Search for the cell housing the specified text and yield its [X, Y] center coordinate. 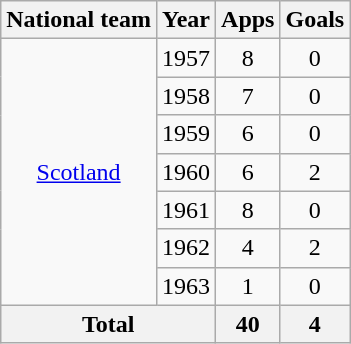
Year [186, 20]
1962 [186, 248]
Goals [315, 20]
1 [248, 286]
1958 [186, 96]
1963 [186, 286]
1959 [186, 134]
40 [248, 324]
Scotland [79, 172]
1957 [186, 58]
Total [108, 324]
Apps [248, 20]
National team [79, 20]
1961 [186, 210]
1960 [186, 172]
7 [248, 96]
